Detect which cell encompasses the target text, then output its (x, y) center coordinate. 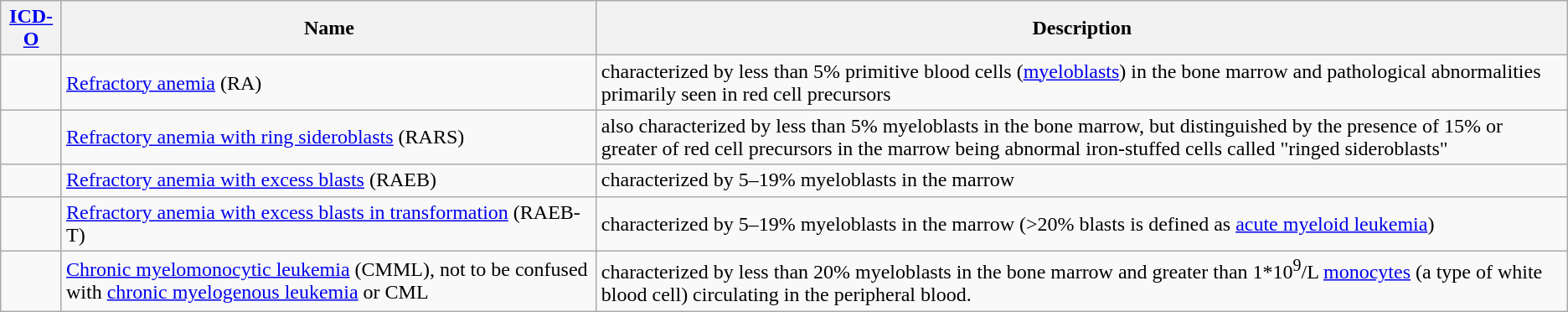
ICD-O (32, 29)
Refractory anemia with excess blasts (RAEB) (328, 180)
Refractory anemia with excess blasts in transformation (RAEB-T) (328, 223)
Description (1082, 29)
Refractory anemia with ring sideroblasts (RARS) (328, 138)
characterized by 5–19% myeloblasts in the marrow (>20% blasts is defined as acute myeloid leukemia) (1082, 223)
Name (328, 29)
Chronic myelomonocytic leukemia (CMML), not to be confused with chronic myelogenous leukemia or CML (328, 281)
Refractory anemia (RA) (328, 82)
characterized by 5–19% myeloblasts in the marrow (1082, 180)
